From the cell containing the given text, extract its center point as [X, Y] coordinate. 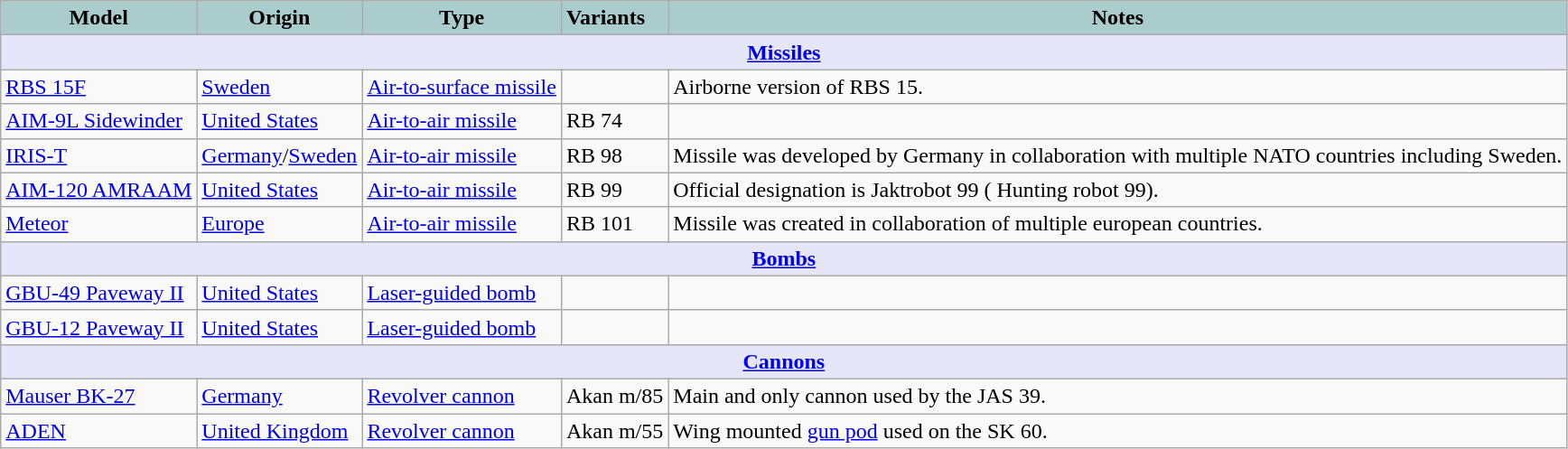
GBU-49 Paveway II [99, 293]
Airborne version of RBS 15. [1118, 87]
Variants [614, 18]
Origin [280, 18]
Official designation is Jaktrobot 99 ( Hunting robot 99). [1118, 190]
United Kingdom [280, 431]
Sweden [280, 87]
Notes [1118, 18]
Akan m/85 [614, 396]
ADEN [99, 431]
RBS 15F [99, 87]
RB 98 [614, 155]
Wing mounted gun pod used on the SK 60. [1118, 431]
RB 99 [614, 190]
Mauser BK-27 [99, 396]
RB 101 [614, 224]
GBU-12 Paveway II [99, 327]
RB 74 [614, 121]
Meteor [99, 224]
Cannons [784, 361]
Missiles [784, 52]
Germany/Sweden [280, 155]
IRIS-T [99, 155]
Akan m/55 [614, 431]
AIM-9L Sidewinder [99, 121]
Missile was created in collaboration of multiple european countries. [1118, 224]
Missile was developed by Germany in collaboration with multiple NATO countries including Sweden. [1118, 155]
Type [462, 18]
Air-to-surface missile [462, 87]
Model [99, 18]
Main and only cannon used by the JAS 39. [1118, 396]
AIM-120 AMRAAM [99, 190]
Bombs [784, 258]
Europe [280, 224]
Germany [280, 396]
